Return the [X, Y] coordinate for the center point of the cell that contains the specified text.  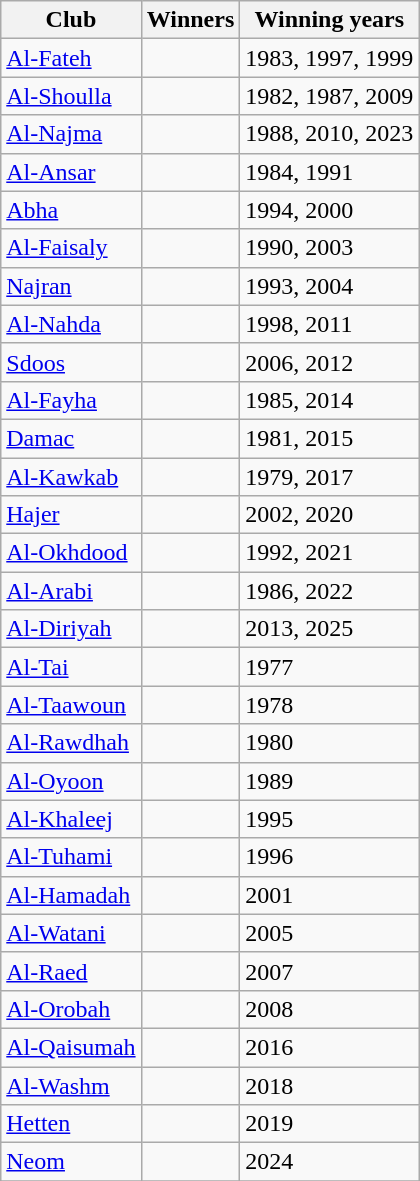
1980 [330, 743]
Al-Ansar [71, 172]
1981, 2015 [330, 438]
1977 [330, 667]
1994, 2000 [330, 210]
Al-Tuhami [71, 857]
Damac [71, 438]
Al-Raed [71, 971]
2013, 2025 [330, 629]
1985, 2014 [330, 400]
2008 [330, 1009]
Al-Hamadah [71, 895]
2002, 2020 [330, 515]
1990, 2003 [330, 248]
Club [71, 20]
1978 [330, 705]
Al-Okhdood [71, 553]
Al-Washm [71, 1085]
Al-Faisaly [71, 248]
Al-Orobah [71, 1009]
Al-Qaisumah [71, 1047]
2016 [330, 1047]
Al-Khaleej [71, 819]
1995 [330, 819]
Al-Najma [71, 134]
Najran [71, 286]
2024 [330, 1162]
Neom [71, 1162]
1993, 2004 [330, 286]
1992, 2021 [330, 553]
Al-Fateh [71, 58]
2005 [330, 933]
Al-Arabi [71, 591]
Al-Watani [71, 933]
Winners [190, 20]
Hajer [71, 515]
Al-Nahda [71, 324]
Al-Oyoon [71, 781]
Al-Tai [71, 667]
1979, 2017 [330, 477]
2007 [330, 971]
Abha [71, 210]
1982, 1987, 2009 [330, 96]
1983, 1997, 1999 [330, 58]
2006, 2012 [330, 362]
Al-Fayha [71, 400]
Al-Kawkab [71, 477]
1989 [330, 781]
Hetten [71, 1124]
1996 [330, 857]
Al-Diriyah [71, 629]
1988, 2010, 2023 [330, 134]
1986, 2022 [330, 591]
2018 [330, 1085]
1984, 1991 [330, 172]
2019 [330, 1124]
Sdoos [71, 362]
Al-Taawoun [71, 705]
Winning years [330, 20]
Al-Shoulla [71, 96]
2001 [330, 895]
Al-Rawdhah [71, 743]
1998, 2011 [330, 324]
